Detect which cell encompasses the target text, then output its [X, Y] center coordinate. 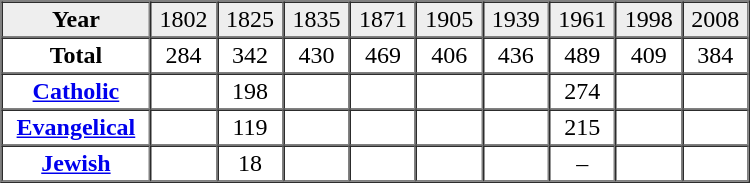
1961 [582, 20]
406 [449, 56]
342 [250, 56]
1905 [449, 20]
436 [516, 56]
430 [316, 56]
1939 [516, 20]
Catholic [76, 92]
489 [582, 56]
Jewish [76, 164]
18 [250, 164]
284 [183, 56]
198 [250, 92]
Year [76, 20]
119 [250, 128]
274 [582, 92]
1802 [183, 20]
– [582, 164]
1998 [648, 20]
Total [76, 56]
215 [582, 128]
384 [716, 56]
469 [383, 56]
Evangelical [76, 128]
1835 [316, 20]
2008 [716, 20]
409 [648, 56]
1871 [383, 20]
1825 [250, 20]
